Scan for the cell matching the given text and deliver its [X, Y] coordinate at center. 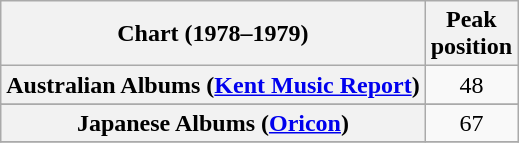
Japanese Albums (Oricon) [213, 123]
48 [471, 85]
Peakposition [471, 34]
Chart (1978–1979) [213, 34]
Australian Albums (Kent Music Report) [213, 85]
67 [471, 123]
